For the text-containing cell, return its midpoint in [X, Y] coordinate format. 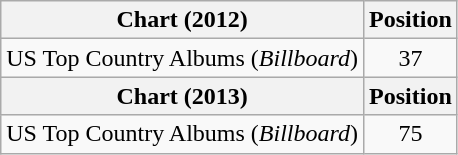
37 [411, 58]
Chart (2012) [182, 20]
Chart (2013) [182, 96]
75 [411, 134]
